Pinpoint the cell where the given text exists, returning its [X, Y] midpoint coordinate. 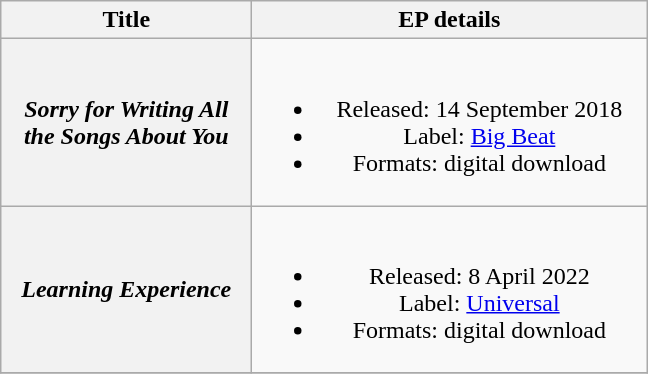
Title [126, 20]
Released: 8 April 2022Label: UniversalFormats: digital download [450, 290]
Sorry for Writing All the Songs About You [126, 122]
EP details [450, 20]
Learning Experience [126, 290]
Released: 14 September 2018Label: Big BeatFormats: digital download [450, 122]
